Pinpoint the cell where the given text exists, returning its (x, y) midpoint coordinate. 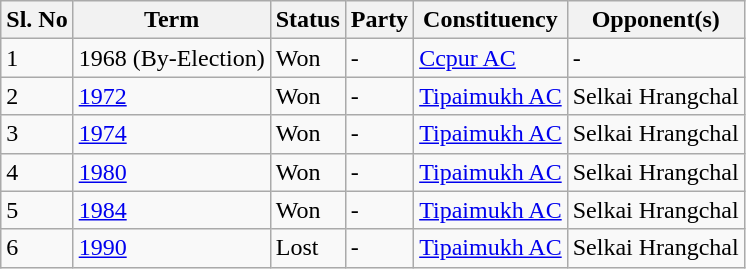
6 (37, 248)
Constituency (491, 20)
Sl. No (37, 20)
4 (37, 172)
3 (37, 134)
1980 (172, 172)
1984 (172, 210)
Status (308, 20)
Lost (308, 248)
Term (172, 20)
2 (37, 96)
1 (37, 58)
1974 (172, 134)
Opponent(s) (656, 20)
1972 (172, 96)
Ccpur AC (491, 58)
Party (379, 20)
5 (37, 210)
1990 (172, 248)
1968 (By-Election) (172, 58)
